Locate the cell with the specified text and output its [X, Y] center coordinate. 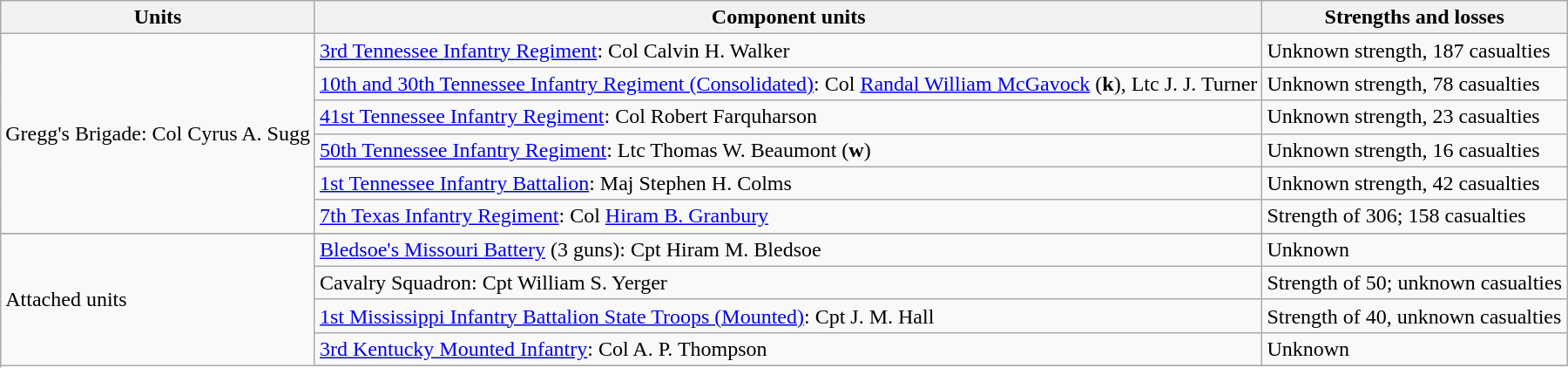
50th Tennessee Infantry Regiment: Ltc Thomas W. Beaumont (w) [787, 150]
Gregg's Brigade: Col Cyrus A. Sugg [159, 133]
Component units [787, 17]
Unknown strength, 23 casualties [1415, 117]
Strength of 40, unknown casualties [1415, 316]
Strength of 50; unknown casualties [1415, 283]
Attached units [159, 299]
3rd Kentucky Mounted Infantry: Col A. P. Thompson [787, 349]
Unknown strength, 16 casualties [1415, 150]
Unknown strength, 187 casualties [1415, 51]
Bledsoe's Missouri Battery (3 guns): Cpt Hiram M. Bledsoe [787, 249]
Strength of 306; 158 casualties [1415, 216]
1st Tennessee Infantry Battalion: Maj Stephen H. Colms [787, 183]
1st Mississippi Infantry Battalion State Troops (Mounted): Cpt J. M. Hall [787, 316]
41st Tennessee Infantry Regiment: Col Robert Farquharson [787, 117]
3rd Tennessee Infantry Regiment: Col Calvin H. Walker [787, 51]
Unknown strength, 42 casualties [1415, 183]
10th and 30th Tennessee Infantry Regiment (Consolidated): Col Randal William McGavock (k), Ltc J. J. Turner [787, 84]
Units [159, 17]
Cavalry Squadron: Cpt William S. Yerger [787, 283]
Unknown strength, 78 casualties [1415, 84]
Strengths and losses [1415, 17]
7th Texas Infantry Regiment: Col Hiram B. Granbury [787, 216]
